Determine the (x, y) coordinate at the center of the cell enclosing the given text.  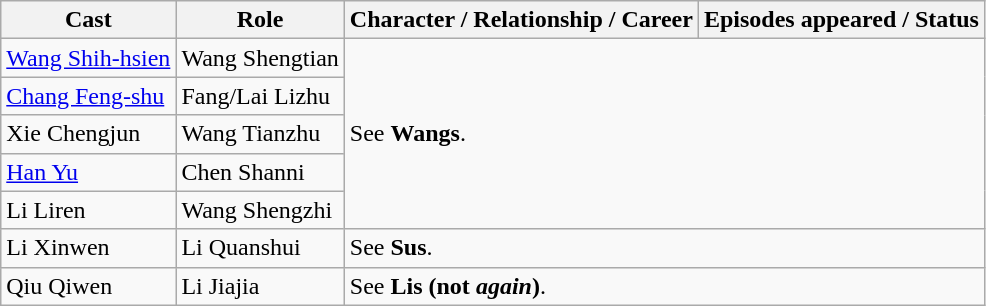
Li Liren (88, 210)
Role (260, 20)
Wang Shengtian (260, 58)
See Wangs. (664, 134)
Wang Tianzhu (260, 134)
Chang Feng-shu (88, 96)
See Lis (not again). (664, 286)
Wang Shih-hsien (88, 58)
Li Jiajia (260, 286)
Chen Shanni (260, 172)
Wang Shengzhi (260, 210)
See Sus. (664, 248)
Han Yu (88, 172)
Xie Chengjun (88, 134)
Li Xinwen (88, 248)
Qiu Qiwen (88, 286)
Li Quanshui (260, 248)
Fang/Lai Lizhu (260, 96)
Character / Relationship / Career (521, 20)
Episodes appeared / Status (841, 20)
Cast (88, 20)
